Extract the (x, y) coordinate from the center of the cell holding the provided text.  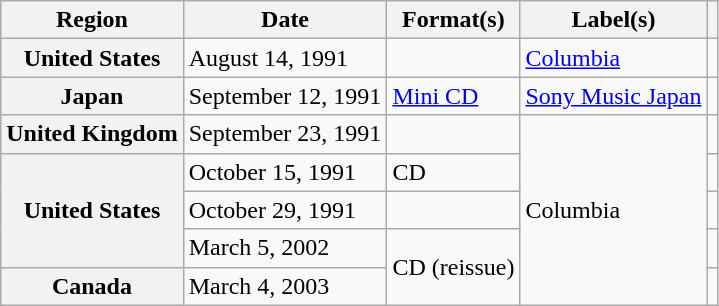
Date (285, 20)
Canada (92, 286)
Format(s) (454, 20)
Mini CD (454, 96)
CD (reissue) (454, 267)
March 5, 2002 (285, 248)
October 29, 1991 (285, 210)
United Kingdom (92, 134)
October 15, 1991 (285, 172)
March 4, 2003 (285, 286)
Japan (92, 96)
Sony Music Japan (614, 96)
September 23, 1991 (285, 134)
Region (92, 20)
Label(s) (614, 20)
August 14, 1991 (285, 58)
CD (454, 172)
September 12, 1991 (285, 96)
